Search for the cell housing the specified text and yield its [X, Y] center coordinate. 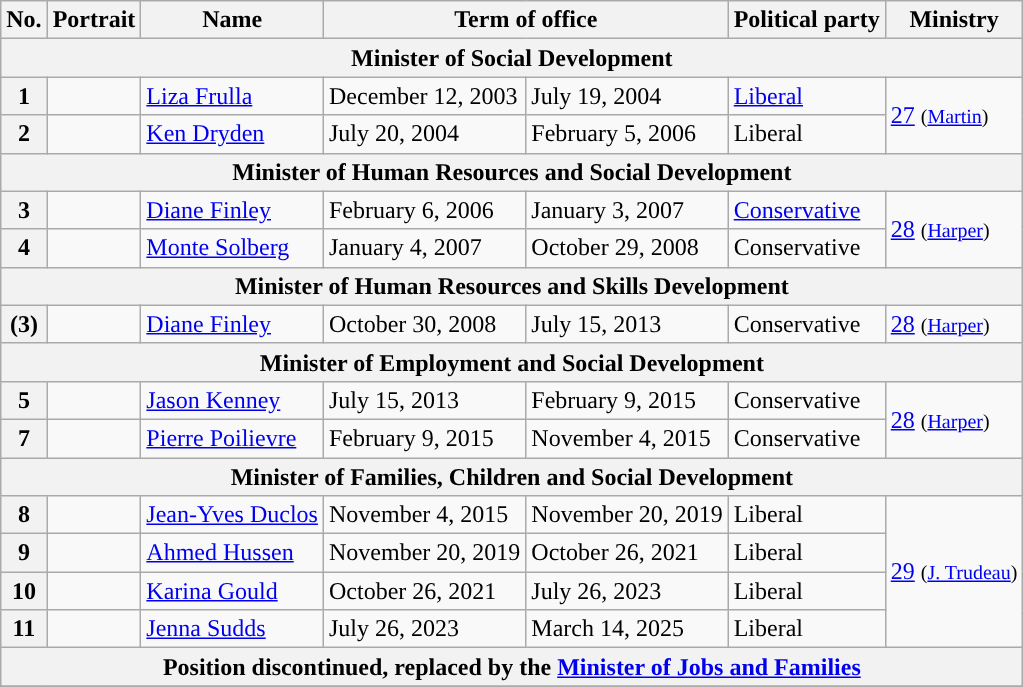
Minister of Human Resources and Skills Development [512, 286]
Jenna Sudds [232, 629]
2 [24, 134]
Ministry [954, 20]
Minister of Social Development [512, 58]
10 [24, 591]
Portrait [94, 20]
January 3, 2007 [627, 210]
27 (Martin) [954, 115]
Term of office [526, 20]
9 [24, 553]
Minister of Families, Children and Social Development [512, 477]
Jean-Yves Duclos [232, 515]
July 20, 2004 [424, 134]
Monte Solberg [232, 248]
Jason Kenney [232, 400]
Minister of Employment and Social Development [512, 362]
Minister of Human Resources and Social Development [512, 172]
5 [24, 400]
March 14, 2025 [627, 629]
January 4, 2007 [424, 248]
December 12, 2003 [424, 96]
3 [24, 210]
7 [24, 438]
(3) [24, 324]
Pierre Poilievre [232, 438]
Ahmed Hussen [232, 553]
October 30, 2008 [424, 324]
29 (J. Trudeau) [954, 572]
Karina Gould [232, 591]
8 [24, 515]
February 6, 2006 [424, 210]
Ken Dryden [232, 134]
11 [24, 629]
Name [232, 20]
February 5, 2006 [627, 134]
4 [24, 248]
No. [24, 20]
Position discontinued, replaced by the Minister of Jobs and Families [512, 667]
Liza Frulla [232, 96]
July 19, 2004 [627, 96]
October 29, 2008 [627, 248]
1 [24, 96]
Political party [806, 20]
